Search for the cell housing the specified text and yield its (x, y) center coordinate. 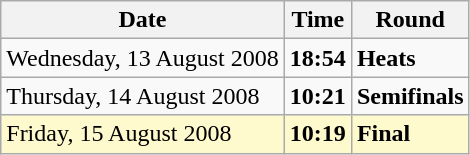
Friday, 15 August 2008 (143, 134)
Round (410, 20)
Final (410, 134)
10:19 (318, 134)
Thursday, 14 August 2008 (143, 96)
Wednesday, 13 August 2008 (143, 58)
10:21 (318, 96)
Heats (410, 58)
Time (318, 20)
Semifinals (410, 96)
Date (143, 20)
18:54 (318, 58)
